Output the [X, Y] coordinate of the center of the cell containing the given text.  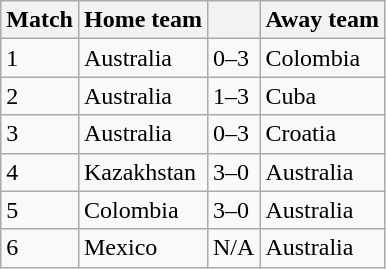
Match [40, 20]
1 [40, 58]
3 [40, 134]
1–3 [233, 96]
Croatia [322, 134]
6 [40, 248]
4 [40, 172]
Cuba [322, 96]
Away team [322, 20]
N/A [233, 248]
5 [40, 210]
Kazakhstan [142, 172]
Home team [142, 20]
Mexico [142, 248]
2 [40, 96]
